From the cell containing the given text, extract its center point as [X, Y] coordinate. 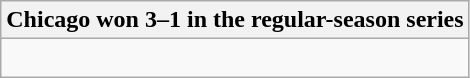
Chicago won 3–1 in the regular-season series [235, 20]
